Identify which cell holds the provided text, then report its [X, Y] central coordinate. 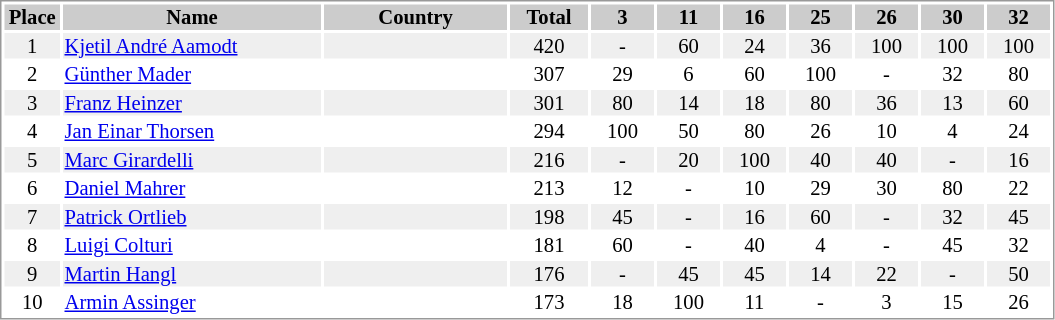
Martin Hangl [192, 274]
Marc Girardelli [192, 160]
307 [549, 75]
Kjetil André Aamodt [192, 46]
1 [32, 46]
Name [192, 17]
176 [549, 274]
9 [32, 274]
7 [32, 217]
Armin Assinger [192, 303]
13 [952, 103]
Country [416, 17]
5 [32, 160]
Jan Einar Thorsen [192, 131]
Total [549, 17]
198 [549, 217]
2 [32, 75]
294 [549, 131]
301 [549, 103]
216 [549, 160]
173 [549, 303]
Franz Heinzer [192, 103]
Luigi Colturi [192, 245]
181 [549, 245]
12 [622, 189]
15 [952, 303]
213 [549, 189]
Daniel Mahrer [192, 189]
420 [549, 46]
20 [688, 160]
25 [820, 17]
8 [32, 245]
Place [32, 17]
Günther Mader [192, 75]
Patrick Ortlieb [192, 217]
